Return the (x, y) coordinate for the center point of the cell that contains the specified text.  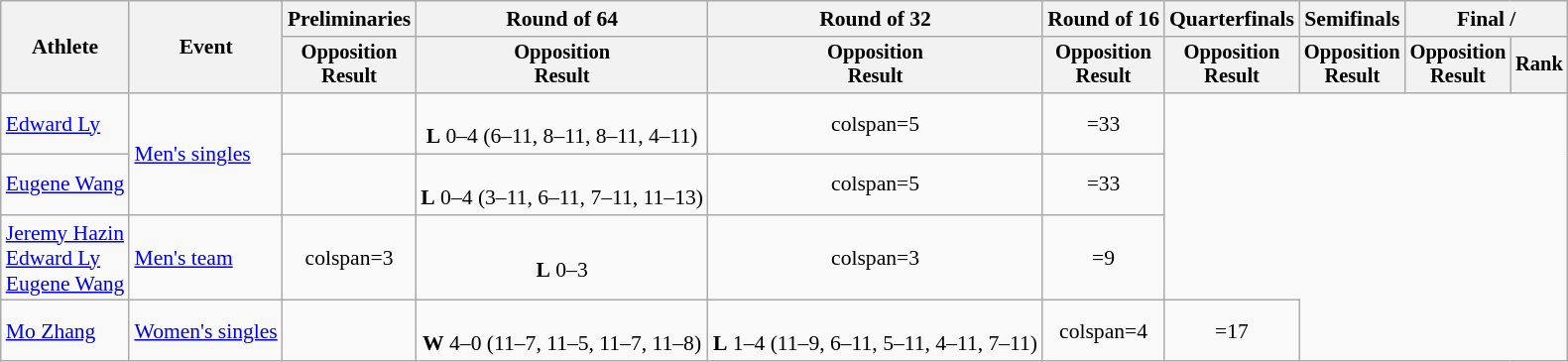
Mo Zhang (65, 331)
Semifinals (1353, 19)
W 4–0 (11–7, 11–5, 11–7, 11–8) (561, 331)
Round of 32 (875, 19)
Round of 16 (1103, 19)
=9 (1103, 258)
Rank (1539, 65)
Edward Ly (65, 123)
Men's team (205, 258)
L 0–4 (6–11, 8–11, 8–11, 4–11) (561, 123)
colspan=4 (1103, 331)
L 0–4 (3–11, 6–11, 7–11, 11–13) (561, 184)
Final / (1487, 19)
Athlete (65, 48)
Men's singles (205, 154)
L 1–4 (11–9, 6–11, 5–11, 4–11, 7–11) (875, 331)
Women's singles (205, 331)
=17 (1232, 331)
Preliminaries (349, 19)
Quarterfinals (1232, 19)
Eugene Wang (65, 184)
Round of 64 (561, 19)
Jeremy HazinEdward LyEugene Wang (65, 258)
Event (205, 48)
L 0–3 (561, 258)
